Provide the (x, y) coordinate of the cell's center where the given text is located.  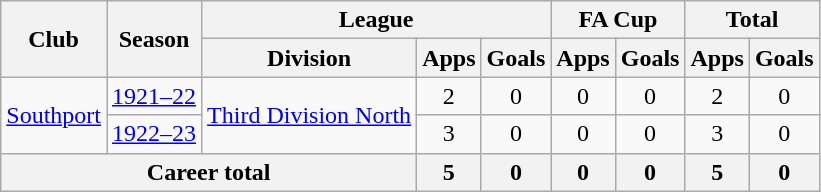
Third Division North (310, 115)
1921–22 (154, 96)
Southport (54, 115)
Division (310, 58)
Career total (209, 172)
Total (752, 20)
Club (54, 39)
FA Cup (618, 20)
Season (154, 39)
1922–23 (154, 134)
League (376, 20)
